Find where the given text appears and provide that cell's center as [x, y] coordinate. 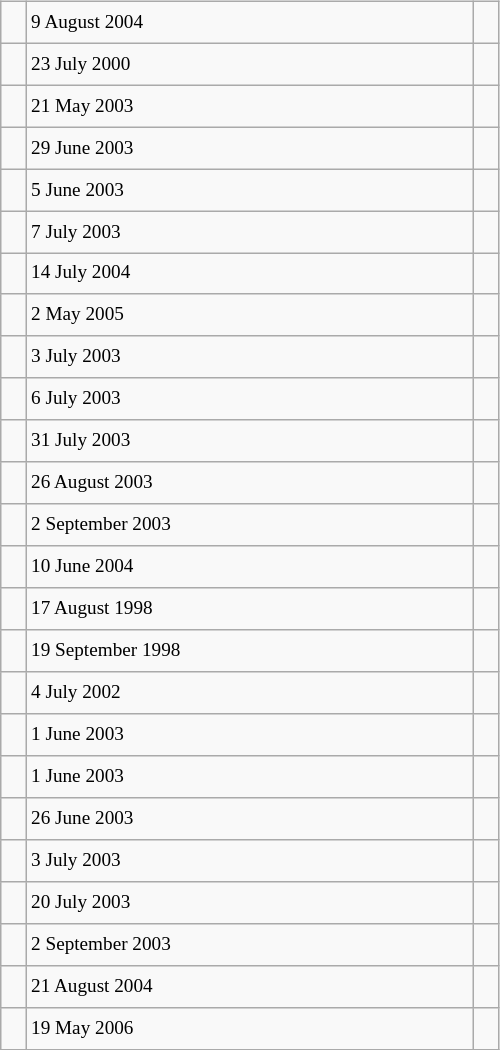
5 June 2003 [249, 190]
6 July 2003 [249, 399]
31 July 2003 [249, 441]
2 May 2005 [249, 315]
4 July 2002 [249, 693]
26 June 2003 [249, 819]
20 July 2003 [249, 902]
21 May 2003 [249, 106]
17 August 1998 [249, 609]
26 August 2003 [249, 483]
10 June 2004 [249, 567]
21 August 2004 [249, 986]
23 July 2000 [249, 64]
19 May 2006 [249, 1028]
19 September 1998 [249, 651]
7 July 2003 [249, 232]
29 June 2003 [249, 148]
14 July 2004 [249, 274]
9 August 2004 [249, 22]
